For the text-containing cell, return its midpoint in [x, y] coordinate format. 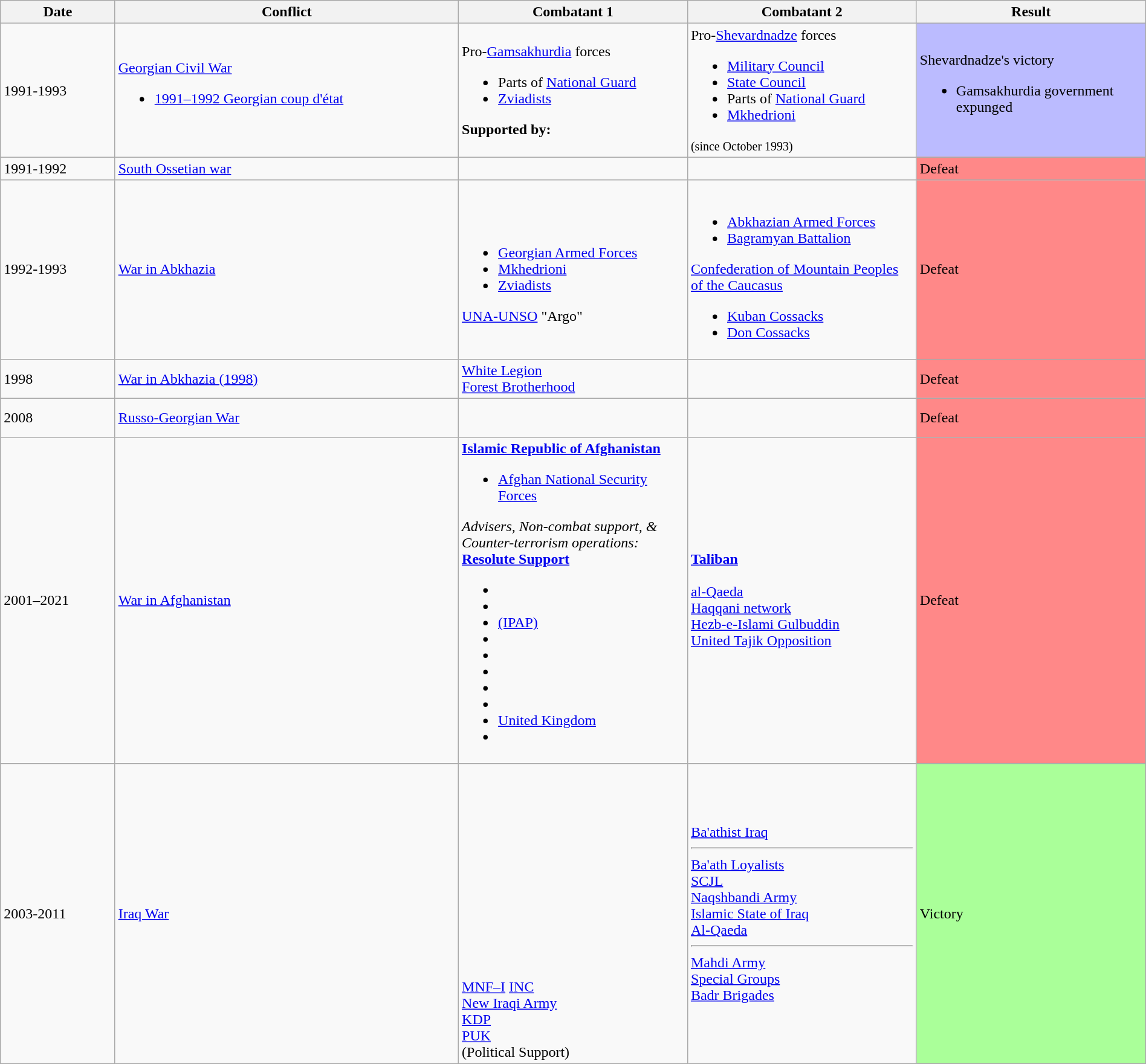
Victory [1031, 914]
2001–2021 [58, 601]
Russo-Georgian War [286, 418]
Pro-Shevardnadze forcesMilitary CouncilState CouncilParts of National Guard Mkhedrioni (since October 1993) [801, 91]
War in Abkhazia (1998) [286, 378]
Ba'athist Iraq Ba'ath Loyalists SCJL Naqshbandi Army Islamic State of Iraq Al-Qaeda Mahdi Army Special Groups Badr Brigades [801, 914]
Taliban al-Qaeda Haqqani network Hezb-e-Islami Gulbuddin United Tajik Opposition [801, 601]
Georgian Civil War1991–1992 Georgian coup d'état [286, 91]
1992-1993 [58, 269]
Pro-Gamsakhurdia forcesParts of National GuardZviadistsSupported by: [573, 91]
MNF–I INC New Iraqi Army KDP PUK (Political Support) [573, 914]
War in Afghanistan [286, 601]
Georgian Armed Forces MkhedrioniZviadists UNA-UNSO "Argo" [573, 269]
1991-1993 [58, 91]
Date [58, 12]
2003-2011 [58, 914]
Conflict [286, 12]
White Legion Forest Brotherhood [573, 378]
1998 [58, 378]
Result [1031, 12]
2008 [58, 418]
Combatant 1 [573, 12]
Iraq War [286, 914]
War in Abkhazia [286, 269]
South Ossetian war [286, 169]
1991-1992 [58, 169]
Combatant 2 [801, 12]
Abkhazian Armed ForcesBagramyan Battalion Confederation of Mountain Peoples of the Caucasus Kuban Cossacks Don Cossacks [801, 269]
Shevardnadze's victoryGamsakhurdia government expunged [1031, 91]
